Capture the cell that displays the provided text and extract its (x, y) central coordinate. 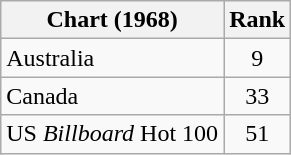
US Billboard Hot 100 (112, 134)
Chart (1968) (112, 20)
Australia (112, 58)
Canada (112, 96)
33 (258, 96)
Rank (258, 20)
51 (258, 134)
9 (258, 58)
